For the text-containing cell, return its midpoint in (x, y) coordinate format. 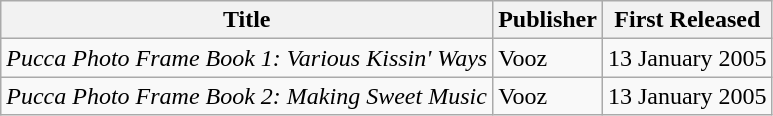
First Released (687, 20)
Publisher (548, 20)
Title (247, 20)
Pucca Photo Frame Book 1: Various Kissin' Ways (247, 58)
Pucca Photo Frame Book 2: Making Sweet Music (247, 96)
